Capture the cell that displays the provided text and extract its [x, y] central coordinate. 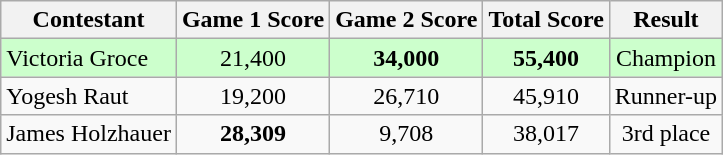
Victoria Groce [89, 58]
38,017 [546, 134]
21,400 [252, 58]
Contestant [89, 20]
26,710 [406, 96]
3rd place [666, 134]
34,000 [406, 58]
Yogesh Raut [89, 96]
28,309 [252, 134]
James Holzhauer [89, 134]
Game 2 Score [406, 20]
45,910 [546, 96]
19,200 [252, 96]
Runner-up [666, 96]
55,400 [546, 58]
9,708 [406, 134]
Game 1 Score [252, 20]
Result [666, 20]
Total Score [546, 20]
Champion [666, 58]
